Return the [X, Y] coordinate for the center point of the cell that contains the specified text.  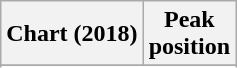
Peakposition [189, 34]
Chart (2018) [72, 34]
